Return (X, Y) of the center of cell containing provided text 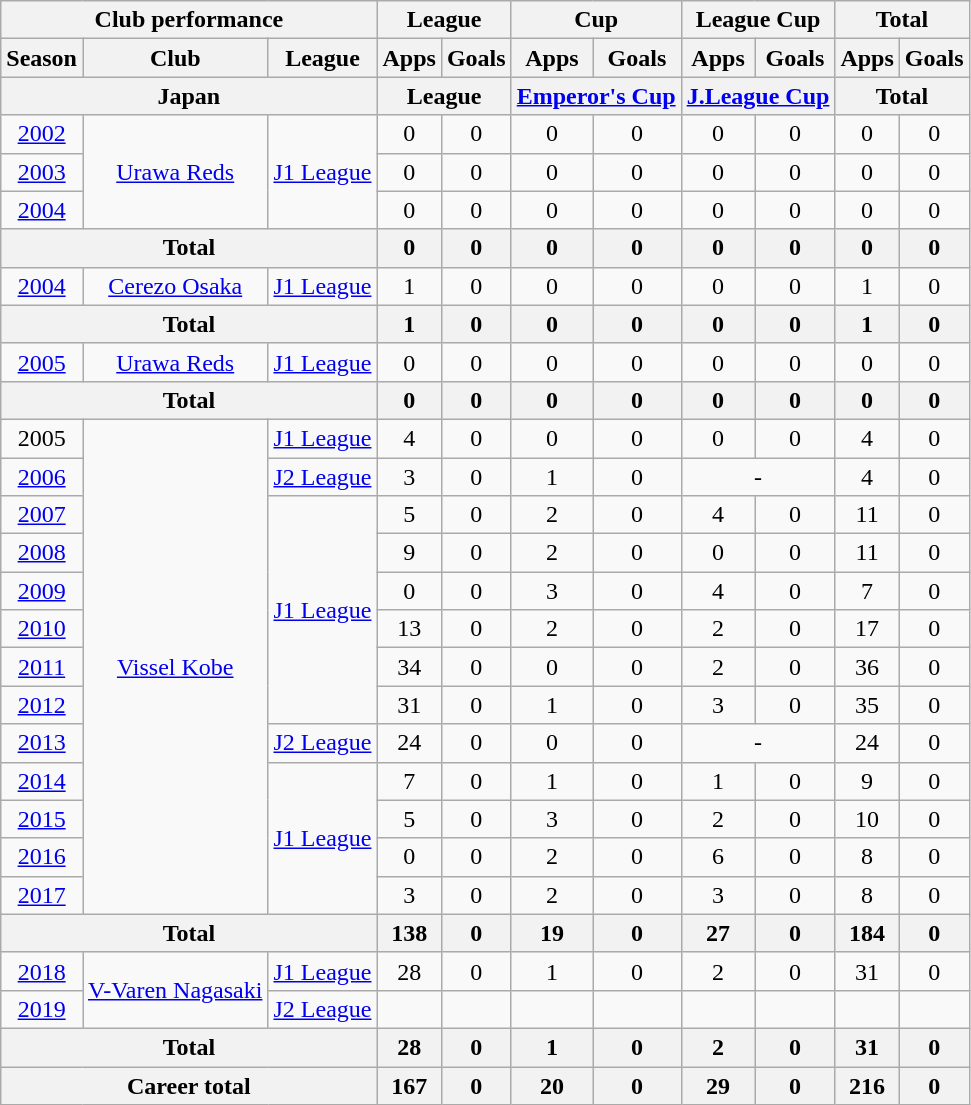
2017 (42, 895)
Club (174, 58)
2014 (42, 781)
216 (867, 1085)
2006 (42, 477)
2018 (42, 971)
6 (718, 857)
2016 (42, 857)
2007 (42, 515)
17 (867, 629)
13 (409, 629)
2009 (42, 591)
184 (867, 933)
2012 (42, 705)
34 (409, 667)
Vissel Kobe (174, 666)
2003 (42, 172)
Japan (189, 96)
2015 (42, 819)
2008 (42, 553)
Club performance (189, 20)
10 (867, 819)
V-Varen Nagasaki (174, 990)
27 (718, 933)
29 (718, 1085)
138 (409, 933)
Season (42, 58)
2010 (42, 629)
2011 (42, 667)
Emperor's Cup (596, 96)
35 (867, 705)
2019 (42, 1009)
Cerezo Osaka (174, 286)
League Cup (758, 20)
167 (409, 1085)
36 (867, 667)
20 (552, 1085)
2013 (42, 743)
J.League Cup (758, 96)
Cup (596, 20)
Career total (189, 1085)
2002 (42, 134)
19 (552, 933)
